Detect which cell encompasses the target text, then output its (x, y) center coordinate. 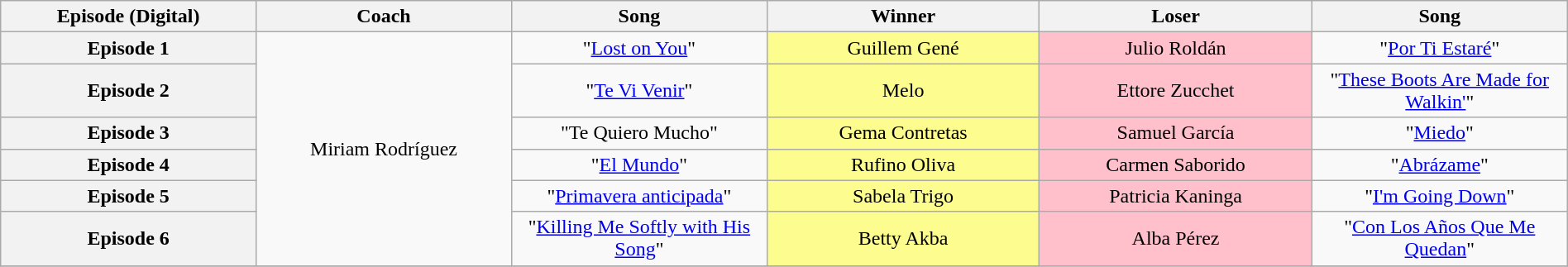
Julio Roldán (1176, 48)
Guillem Gené (903, 48)
Samuel García (1176, 133)
Ettore Zucchet (1176, 91)
"I'm Going Down" (1439, 196)
Melo (903, 91)
Episode 5 (129, 196)
Episode 3 (129, 133)
Episode (Digital) (129, 17)
Gema Contretas (903, 133)
Episode 4 (129, 164)
Coach (384, 17)
"Con Los Años Que Me Quedan" (1439, 238)
Rufino Oliva (903, 164)
"Por Ti Estaré" (1439, 48)
"Lost on You" (638, 48)
"Abrázame" (1439, 164)
Episode 6 (129, 238)
Alba Pérez (1176, 238)
"Te Vi Venir" (638, 91)
Carmen Saborido (1176, 164)
Episode 2 (129, 91)
"Primavera anticipada" (638, 196)
"El Mundo" (638, 164)
"These Boots Are Made for Walkin'" (1439, 91)
"Killing Me Softly with His Song" (638, 238)
Episode 1 (129, 48)
Patricia Kaninga (1176, 196)
Sabela Trigo (903, 196)
Betty Akba (903, 238)
Loser (1176, 17)
Miriam Rodríguez (384, 149)
"Te Quiero Mucho" (638, 133)
Winner (903, 17)
"Miedo" (1439, 133)
